Find where the given text appears and provide that cell's center as (X, Y) coordinate. 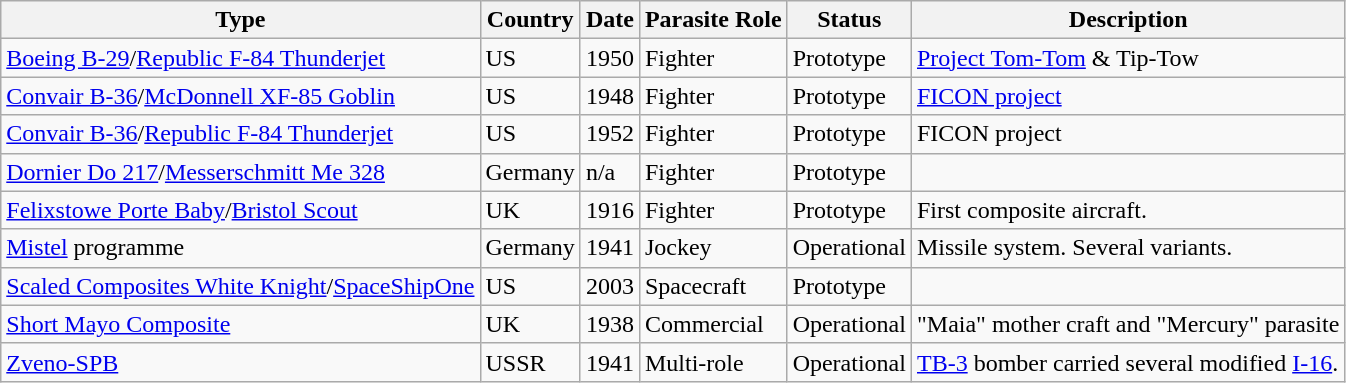
"Maia" mother craft and "Mercury" parasite (1128, 324)
1916 (610, 210)
Parasite Role (713, 20)
Multi-role (713, 362)
Date (610, 20)
1950 (610, 58)
Type (240, 20)
Project Tom-Tom & Tip-Tow (1128, 58)
1952 (610, 134)
Convair B-36/McDonnell XF-85 Goblin (240, 96)
Description (1128, 20)
Scaled Composites White Knight/SpaceShipOne (240, 286)
2003 (610, 286)
Mistel programme (240, 248)
Convair B-36/Republic F-84 Thunderjet (240, 134)
Felixstowe Porte Baby/Bristol Scout (240, 210)
1938 (610, 324)
Commercial (713, 324)
Dornier Do 217/Messerschmitt Me 328 (240, 172)
n/a (610, 172)
Status (849, 20)
Boeing B-29/Republic F-84 Thunderjet (240, 58)
First composite aircraft. (1128, 210)
TB-3 bomber carried several modified I-16. (1128, 362)
Zveno-SPB (240, 362)
USSR (530, 362)
Missile system. Several variants. (1128, 248)
Spacecraft (713, 286)
Jockey (713, 248)
Short Mayo Composite (240, 324)
Country (530, 20)
1948 (610, 96)
